Provide the [x, y] coordinate of the cell's center where the given text is located.  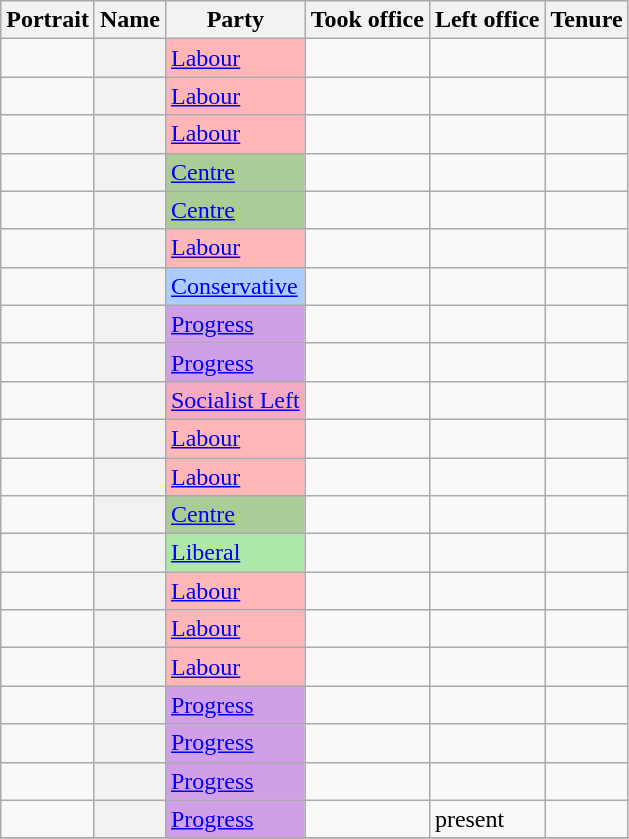
Name [130, 20]
present [487, 819]
Took office [367, 20]
Tenure [586, 20]
Party [235, 20]
Liberal [235, 553]
Conservative [235, 286]
Left office [487, 20]
Portrait [48, 20]
Socialist Left [235, 400]
